Identify which cell holds the provided text, then report its (X, Y) central coordinate. 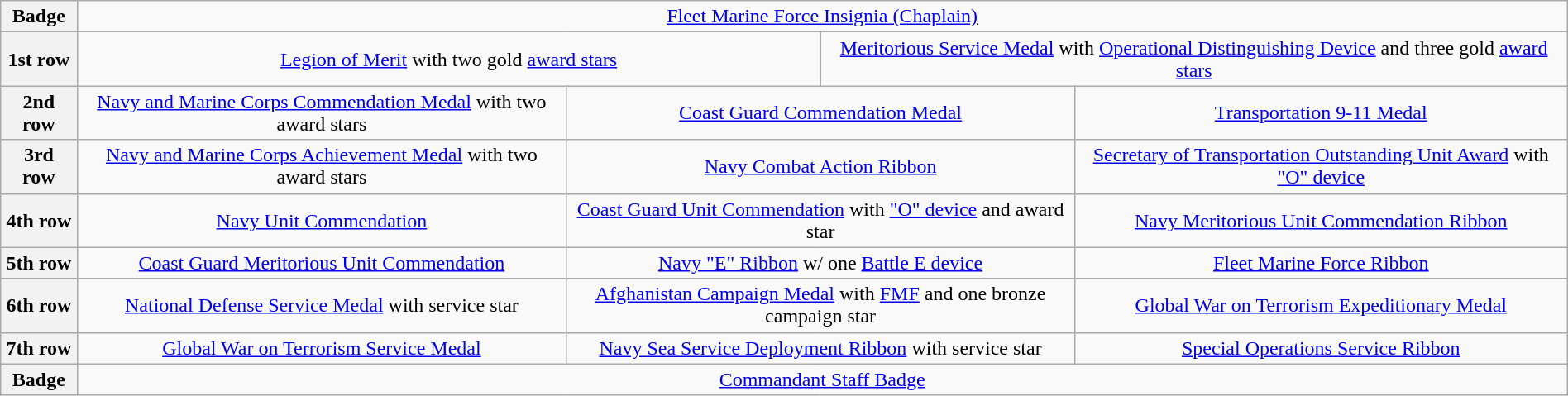
3rd row (39, 167)
Navy "E" Ribbon w/ one Battle E device (820, 263)
Navy Sea Service Deployment Ribbon with service star (820, 348)
Navy and Marine Corps Achievement Medal with two award stars (322, 167)
Navy and Marine Corps Commendation Medal with two award stars (322, 112)
Fleet Marine Force Ribbon (1321, 263)
Global War on Terrorism Service Medal (322, 348)
Navy Combat Action Ribbon (820, 167)
Commandant Staff Badge (822, 379)
Transportation 9-11 Medal (1321, 112)
Afghanistan Campaign Medal with FMF and one bronze campaign star (820, 306)
7th row (39, 348)
Special Operations Service Ribbon (1321, 348)
Navy Unit Commendation (322, 220)
Navy Meritorious Unit Commendation Ribbon (1321, 220)
National Defense Service Medal with service star (322, 306)
Fleet Marine Force Insignia (Chaplain) (822, 17)
Coast Guard Commendation Medal (820, 112)
5th row (39, 263)
1st row (39, 60)
Global War on Terrorism Expeditionary Medal (1321, 306)
Secretary of Transportation Outstanding Unit Award with "O" device (1321, 167)
Legion of Merit with two gold award stars (448, 60)
4th row (39, 220)
Coast Guard Meritorious Unit Commendation (322, 263)
Meritorious Service Medal with Operational Distinguishing Device and three gold award stars (1194, 60)
6th row (39, 306)
2nd row (39, 112)
Coast Guard Unit Commendation with "O" device and award star (820, 220)
